Determine the (x, y) coordinate at the center of the cell enclosing the given text.  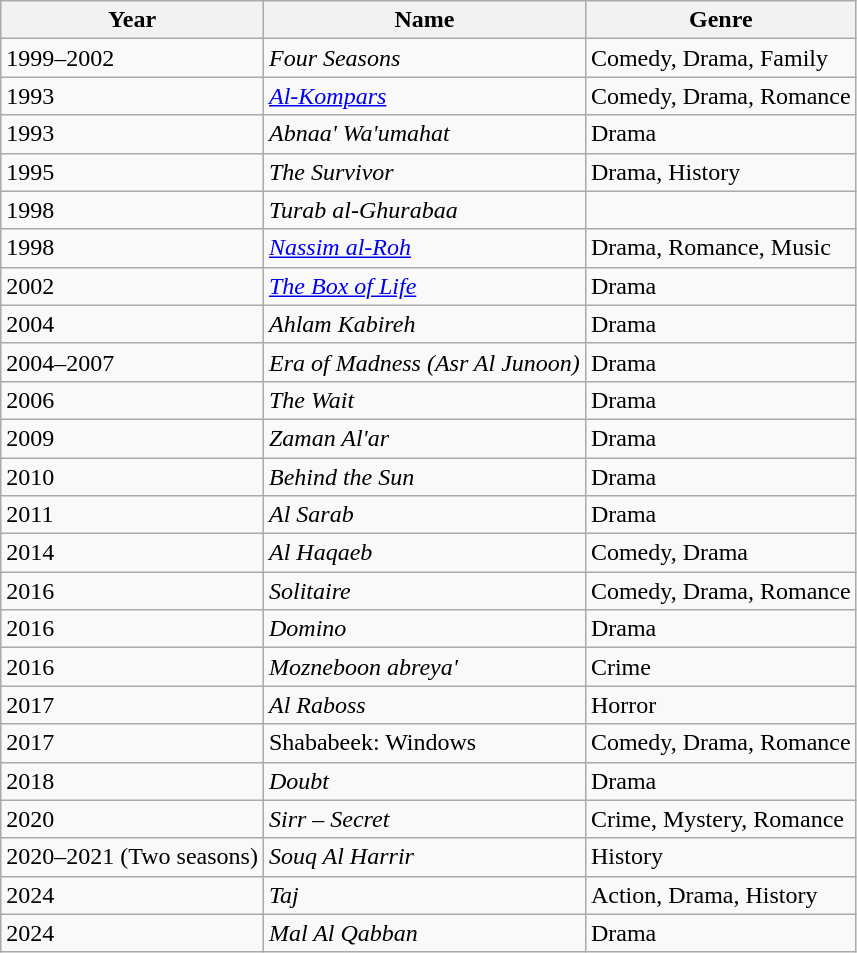
2020–2021 (Two seasons) (132, 857)
Nassim al-Roh (424, 248)
Mal Al Qabban (424, 933)
2004 (132, 324)
History (720, 857)
2020 (132, 819)
Crime (720, 667)
2006 (132, 400)
2002 (132, 286)
Zaman Al'ar (424, 438)
Drama, Romance, Music (720, 248)
Abnaa' Wa'umahat (424, 134)
2009 (132, 438)
Era of Madness (Asr Al Junoon) (424, 362)
Mozneboon abreya' (424, 667)
Name (424, 20)
1995 (132, 172)
1999–2002 (132, 58)
Genre (720, 20)
Al Haqaeb (424, 553)
Al Raboss (424, 705)
Drama, History (720, 172)
Action, Drama, History (720, 895)
2014 (132, 553)
Behind the Sun (424, 477)
The Box of Life (424, 286)
The Survivor (424, 172)
Year (132, 20)
Solitaire (424, 591)
2018 (132, 781)
Crime, Mystery, Romance (720, 819)
Taj (424, 895)
Doubt (424, 781)
2010 (132, 477)
Horror (720, 705)
Al Sarab (424, 515)
2004–2007 (132, 362)
Turab al-Ghurabaa (424, 210)
Al-Kompars (424, 96)
Domino (424, 629)
The Wait (424, 400)
Sirr – Secret (424, 819)
Ahlam Kabireh (424, 324)
2011 (132, 515)
Comedy, Drama (720, 553)
Souq Al Harrir (424, 857)
Shababeek: Windows (424, 743)
Four Seasons (424, 58)
Comedy, Drama, Family (720, 58)
